Output the (x, y) coordinate of the center of the cell containing the given text.  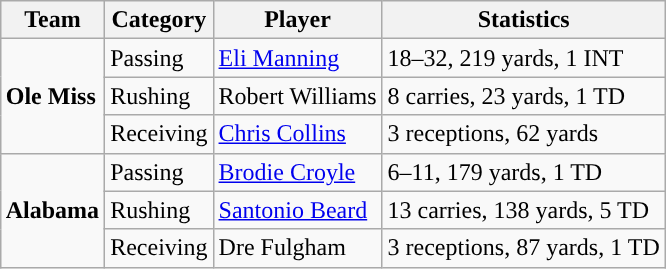
Alabama (52, 210)
Statistics (524, 20)
3 receptions, 87 yards, 1 TD (524, 248)
Brodie Croyle (298, 172)
13 carries, 138 yards, 5 TD (524, 210)
Category (159, 20)
Player (298, 20)
6–11, 179 yards, 1 TD (524, 172)
Dre Fulgham (298, 248)
8 carries, 23 yards, 1 TD (524, 96)
Robert Williams (298, 96)
Santonio Beard (298, 210)
Eli Manning (298, 58)
18–32, 219 yards, 1 INT (524, 58)
Team (52, 20)
3 receptions, 62 yards (524, 134)
Ole Miss (52, 96)
Chris Collins (298, 134)
